Detect which cell encompasses the target text, then output its [x, y] center coordinate. 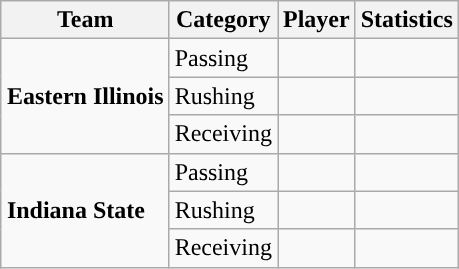
Indiana State [85, 210]
Statistics [406, 20]
Player [317, 20]
Eastern Illinois [85, 96]
Team [85, 20]
Category [223, 20]
